Search for the cell housing the specified text and yield its [X, Y] center coordinate. 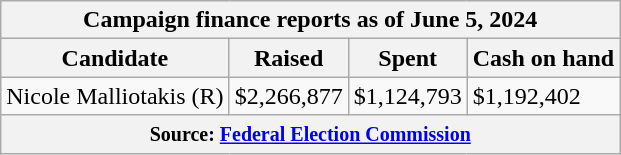
Cash on hand [543, 58]
$2,266,877 [288, 96]
$1,124,793 [408, 96]
Source: Federal Election Commission [310, 134]
Candidate [115, 58]
$1,192,402 [543, 96]
Raised [288, 58]
Campaign finance reports as of June 5, 2024 [310, 20]
Nicole Malliotakis (R) [115, 96]
Spent [408, 58]
